Scan for the cell matching the given text and deliver its [X, Y] coordinate at center. 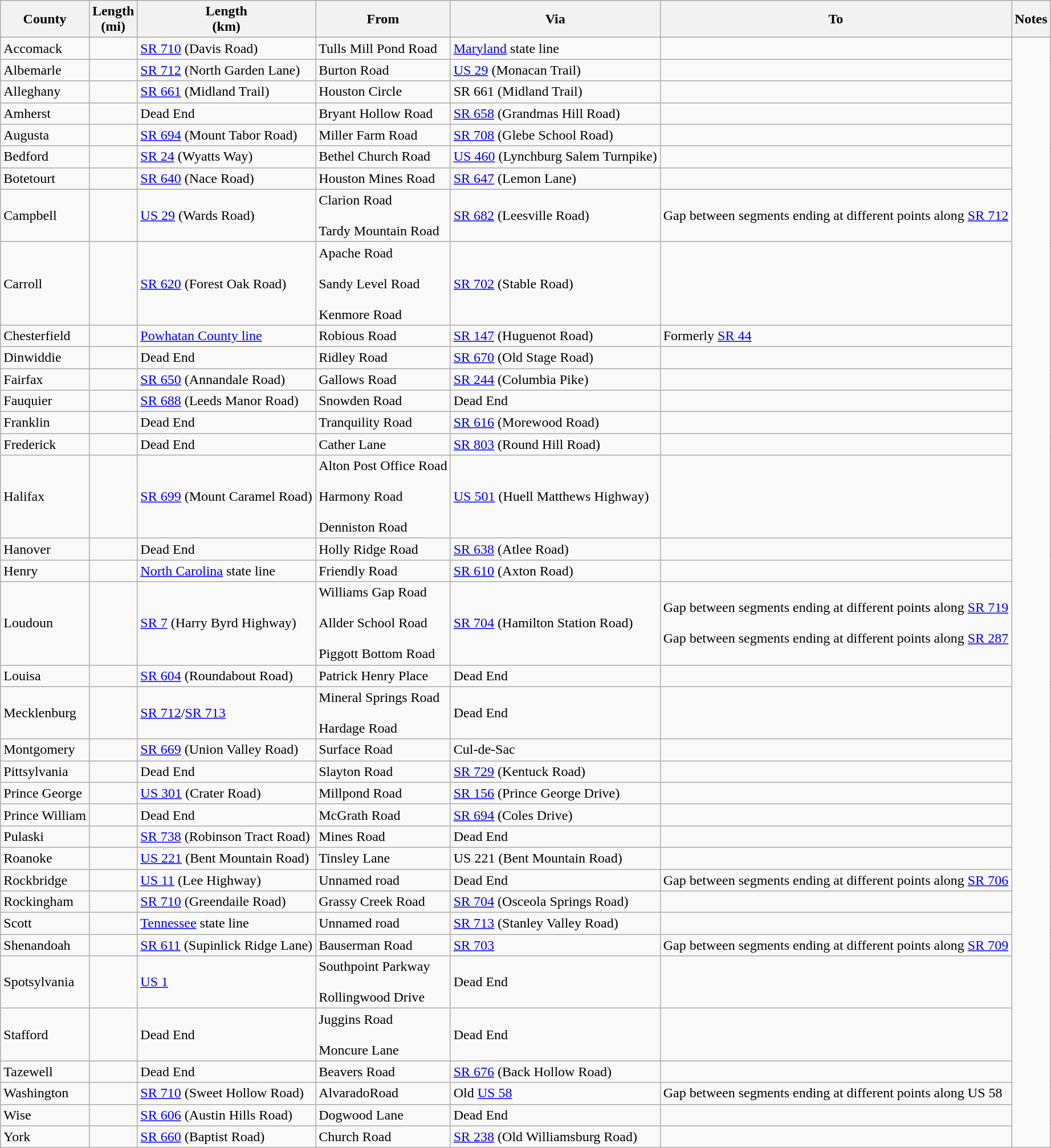
SR 147 (Huguenot Road) [555, 336]
North Carolina state line [227, 571]
US 301 (Crater Road) [227, 793]
Wise [45, 1115]
SR 669 (Union Valley Road) [227, 750]
Houston Circle [383, 92]
Franklin [45, 423]
SR 620 (Forest Oak Road) [227, 283]
Holly Ridge Road [383, 549]
SR 638 (Atlee Road) [555, 549]
SR 604 (Roundabout Road) [227, 676]
Campbell [45, 215]
SR 658 (Grandmas Hill Road) [555, 113]
Montgomery [45, 750]
Washington [45, 1093]
SR 7 (Harry Byrd Highway) [227, 623]
Maryland state line [555, 48]
Rockingham [45, 902]
SR 729 (Kentuck Road) [555, 771]
Slayton Road [383, 771]
SR 688 (Leeds Manor Road) [227, 401]
Bryant Hollow Road [383, 113]
Alleghany [45, 92]
SR 803 (Round Hill Road) [555, 444]
Beavers Road [383, 1072]
SR 156 (Prince George Drive) [555, 793]
Halifax [45, 497]
County [45, 19]
Length(mi) [113, 19]
SR 694 (Coles Drive) [555, 815]
Augusta [45, 135]
SR 713 (Stanley Valley Road) [555, 924]
Pulaski [45, 836]
Miller Farm Road [383, 135]
Louisa [45, 676]
SR 238 (Old Williamsburg Road) [555, 1137]
Surface Road [383, 750]
US 460 (Lynchburg Salem Turnpike) [555, 157]
SR 676 (Back Hollow Road) [555, 1072]
Millpond Road [383, 793]
Prince George [45, 793]
Clarion RoadTardy Mountain Road [383, 215]
SR 710 (Sweet Hollow Road) [227, 1093]
Gap between segments ending at different points along SR 706 [836, 880]
Powhatan County line [227, 336]
Old US 58 [555, 1093]
Juggins RoadMoncure Lane [383, 1035]
Notes [1031, 19]
Gap between segments ending at different points along SR 719Gap between segments ending at different points along SR 287 [836, 623]
Shenandoah [45, 945]
Albemarle [45, 70]
Hanover [45, 549]
Houston Mines Road [383, 178]
SR 710 (Greendaile Road) [227, 902]
SR 699 (Mount Caramel Road) [227, 497]
Loudoun [45, 623]
SR 616 (Morewood Road) [555, 423]
Mecklenburg [45, 713]
Botetourt [45, 178]
Tazewell [45, 1072]
SR 702 (Stable Road) [555, 283]
SR 710 (Davis Road) [227, 48]
Southpoint ParkwayRollingwood Drive [383, 982]
Fauquier [45, 401]
US 29 (Monacan Trail) [555, 70]
US 501 (Huell Matthews Highway) [555, 497]
Gap between segments ending at different points along SR 709 [836, 945]
Friendly Road [383, 571]
SR 712 (North Garden Lane) [227, 70]
SR 682 (Leesville Road) [555, 215]
Amherst [45, 113]
Via [555, 19]
Robious Road [383, 336]
Formerly SR 44 [836, 336]
York [45, 1137]
SR 670 (Old Stage Road) [555, 357]
Burton Road [383, 70]
Mineral Springs RoadHardage Road [383, 713]
Dinwiddie [45, 357]
SR 704 (Hamilton Station Road) [555, 623]
Rockbridge [45, 880]
Alton Post Office RoadHarmony RoadDenniston Road [383, 497]
From [383, 19]
SR 712/SR 713 [227, 713]
Williams Gap RoadAllder School RoadPiggott Bottom Road [383, 623]
SR 647 (Lemon Lane) [555, 178]
SR 708 (Glebe School Road) [555, 135]
SR 703 [555, 945]
Apache RoadSandy Level RoadKenmore Road [383, 283]
Bedford [45, 157]
SR 606 (Austin Hills Road) [227, 1115]
SR 610 (Axton Road) [555, 571]
Cather Lane [383, 444]
To [836, 19]
Tulls Mill Pond Road [383, 48]
SR 24 (Wyatts Way) [227, 157]
Henry [45, 571]
Bethel Church Road [383, 157]
Roanoke [45, 858]
Mines Road [383, 836]
Prince William [45, 815]
SR 640 (Nace Road) [227, 178]
SR 694 (Mount Tabor Road) [227, 135]
Carroll [45, 283]
Stafford [45, 1035]
Tennessee state line [227, 924]
Bauserman Road [383, 945]
Chesterfield [45, 336]
Cul-de-Sac [555, 750]
Scott [45, 924]
Gallows Road [383, 379]
Pittsylvania [45, 771]
AlvaradoRoad [383, 1093]
Ridley Road [383, 357]
Grassy Creek Road [383, 902]
Accomack [45, 48]
Patrick Henry Place [383, 676]
Church Road [383, 1137]
US 29 (Wards Road) [227, 215]
US 1 [227, 982]
Gap between segments ending at different points along US 58 [836, 1093]
SR 704 (Osceola Springs Road) [555, 902]
SR 244 (Columbia Pike) [555, 379]
SR 738 (Robinson Tract Road) [227, 836]
Dogwood Lane [383, 1115]
Snowden Road [383, 401]
Frederick [45, 444]
SR 650 (Annandale Road) [227, 379]
SR 660 (Baptist Road) [227, 1137]
McGrath Road [383, 815]
Tranquility Road [383, 423]
Tinsley Lane [383, 858]
SR 611 (Supinlick Ridge Lane) [227, 945]
Spotsylvania [45, 982]
Fairfax [45, 379]
Gap between segments ending at different points along SR 712 [836, 215]
Length(km) [227, 19]
US 11 (Lee Highway) [227, 880]
